For the text-containing cell, return its midpoint in (X, Y) coordinate format. 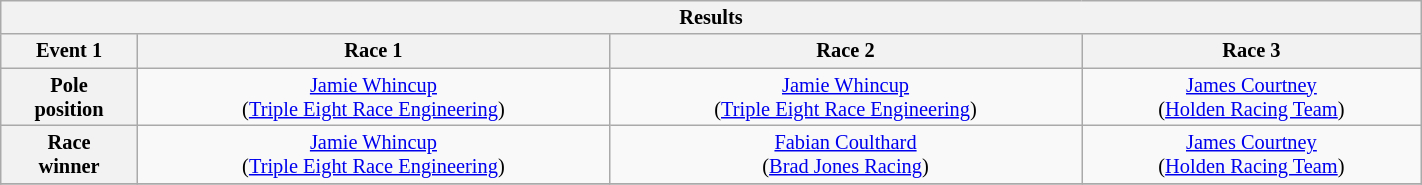
Results (711, 17)
Event 1 (70, 51)
Race 1 (373, 51)
Race 3 (1252, 51)
Racewinner (70, 154)
Poleposition (70, 97)
Race 2 (845, 51)
Fabian Coulthard (Brad Jones Racing) (845, 154)
